Search for the cell housing the specified text and yield its [x, y] center coordinate. 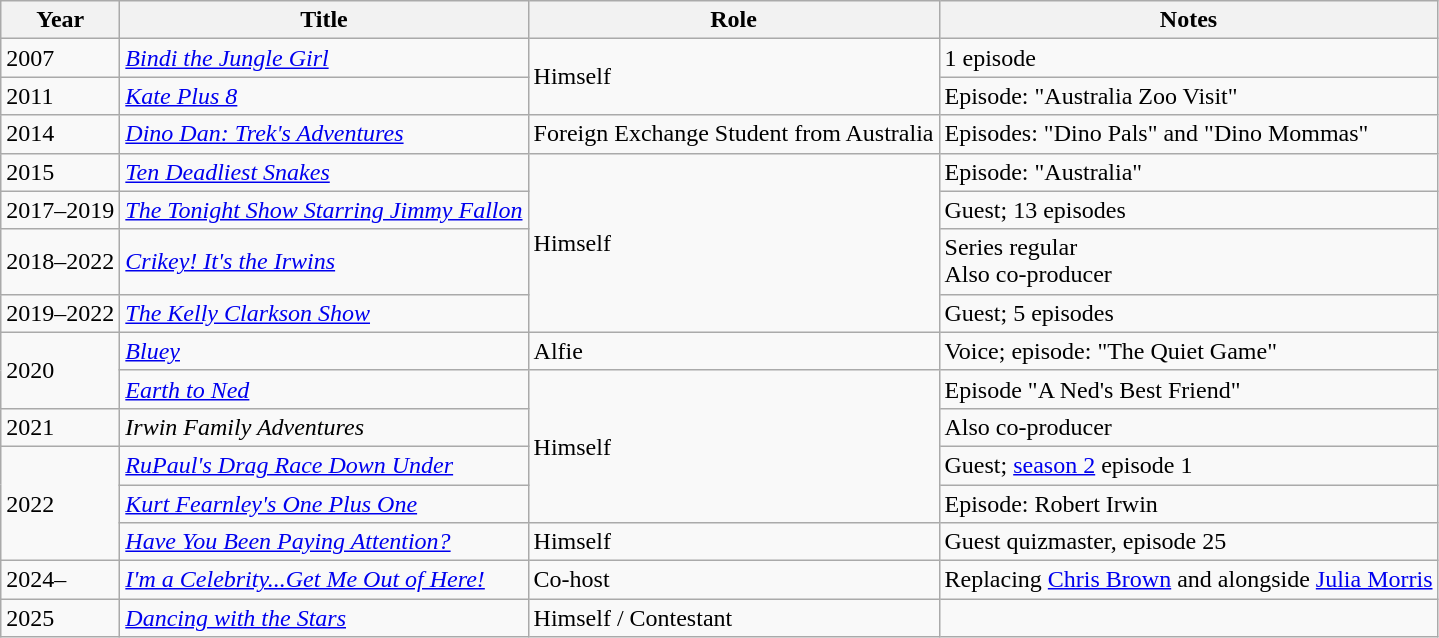
Guest; 13 episodes [1188, 210]
Himself / Contestant [734, 618]
Episodes: "Dino Pals" and "Dino Mommas" [1188, 134]
2007 [60, 58]
Dancing with the Stars [324, 618]
Alfie [734, 351]
Guest quizmaster, episode 25 [1188, 542]
Replacing Chris Brown and alongside Julia Morris [1188, 580]
Year [60, 20]
Notes [1188, 20]
2019–2022 [60, 313]
Earth to Ned [324, 389]
Kate Plus 8 [324, 96]
Episode: "Australia Zoo Visit" [1188, 96]
Series regularAlso co-producer [1188, 262]
Co-host [734, 580]
Ten Deadliest Snakes [324, 172]
Role [734, 20]
2022 [60, 503]
The Tonight Show Starring Jimmy Fallon [324, 210]
Kurt Fearnley's One Plus One [324, 503]
2014 [60, 134]
Irwin Family Adventures [324, 427]
2025 [60, 618]
The Kelly Clarkson Show [324, 313]
2011 [60, 96]
Bindi the Jungle Girl [324, 58]
I'm a Celebrity...Get Me Out of Here! [324, 580]
Episode: Robert Irwin [1188, 503]
2024– [60, 580]
Crikey! It's the Irwins [324, 262]
2015 [60, 172]
2018–2022 [60, 262]
Guest; season 2 episode 1 [1188, 465]
Dino Dan: Trek's Adventures [324, 134]
Title [324, 20]
2021 [60, 427]
2017–2019 [60, 210]
Have You Been Paying Attention? [324, 542]
Episode: "Australia" [1188, 172]
Foreign Exchange Student from Australia [734, 134]
RuPaul's Drag Race Down Under [324, 465]
Episode "A Ned's Best Friend" [1188, 389]
Bluey [324, 351]
Voice; episode: "The Quiet Game" [1188, 351]
2020 [60, 370]
1 episode [1188, 58]
Also co-producer [1188, 427]
Guest; 5 episodes [1188, 313]
